Extract the (X, Y) coordinate from the center of the cell holding the provided text.  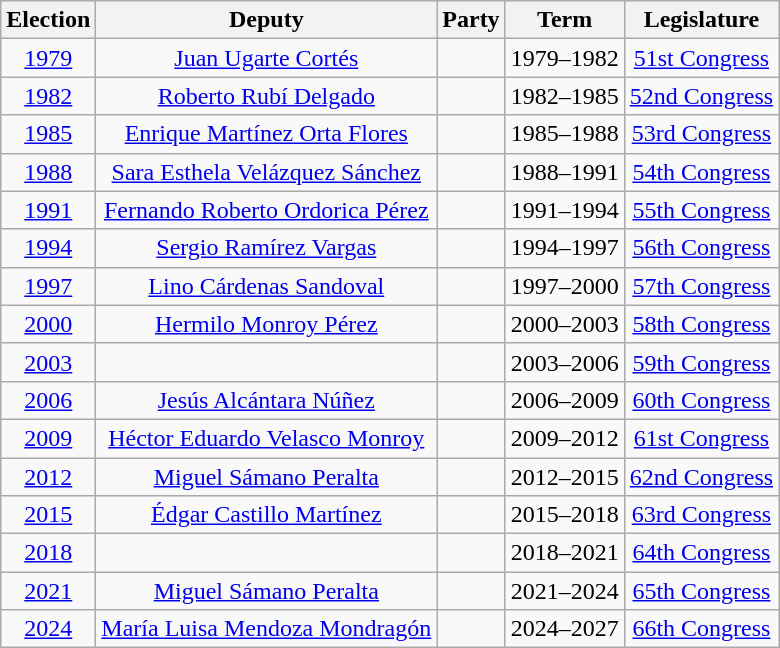
1985–1988 (564, 134)
2006 (48, 400)
2024 (48, 629)
62nd Congress (701, 477)
1979 (48, 58)
Term (564, 20)
Hermilo Monroy Pérez (266, 324)
1994–1997 (564, 248)
1988–1991 (564, 172)
1979–1982 (564, 58)
60th Congress (701, 400)
2018–2021 (564, 553)
1988 (48, 172)
52nd Congress (701, 96)
2003–2006 (564, 362)
57th Congress (701, 286)
María Luisa Mendoza Mondragón (266, 629)
Édgar Castillo Martínez (266, 515)
1991–1994 (564, 210)
2009 (48, 438)
65th Congress (701, 591)
2018 (48, 553)
1991 (48, 210)
59th Congress (701, 362)
56th Congress (701, 248)
Sergio Ramírez Vargas (266, 248)
Juan Ugarte Cortés (266, 58)
55th Congress (701, 210)
2012 (48, 477)
Jesús Alcántara Núñez (266, 400)
2009–2012 (564, 438)
2012–2015 (564, 477)
Héctor Eduardo Velasco Monroy (266, 438)
Legislature (701, 20)
63rd Congress (701, 515)
1997–2000 (564, 286)
2021–2024 (564, 591)
54th Congress (701, 172)
58th Congress (701, 324)
2021 (48, 591)
2015–2018 (564, 515)
Roberto Rubí Delgado (266, 96)
Party (471, 20)
61st Congress (701, 438)
2000 (48, 324)
Deputy (266, 20)
1997 (48, 286)
2000–2003 (564, 324)
64th Congress (701, 553)
2015 (48, 515)
Sara Esthela Velázquez Sánchez (266, 172)
Election (48, 20)
1985 (48, 134)
Fernando Roberto Ordorica Pérez (266, 210)
2003 (48, 362)
53rd Congress (701, 134)
1994 (48, 248)
51st Congress (701, 58)
2024–2027 (564, 629)
66th Congress (701, 629)
Enrique Martínez Orta Flores (266, 134)
1982–1985 (564, 96)
2006–2009 (564, 400)
Lino Cárdenas Sandoval (266, 286)
1982 (48, 96)
